From the cell containing the given text, extract its center point as (x, y) coordinate. 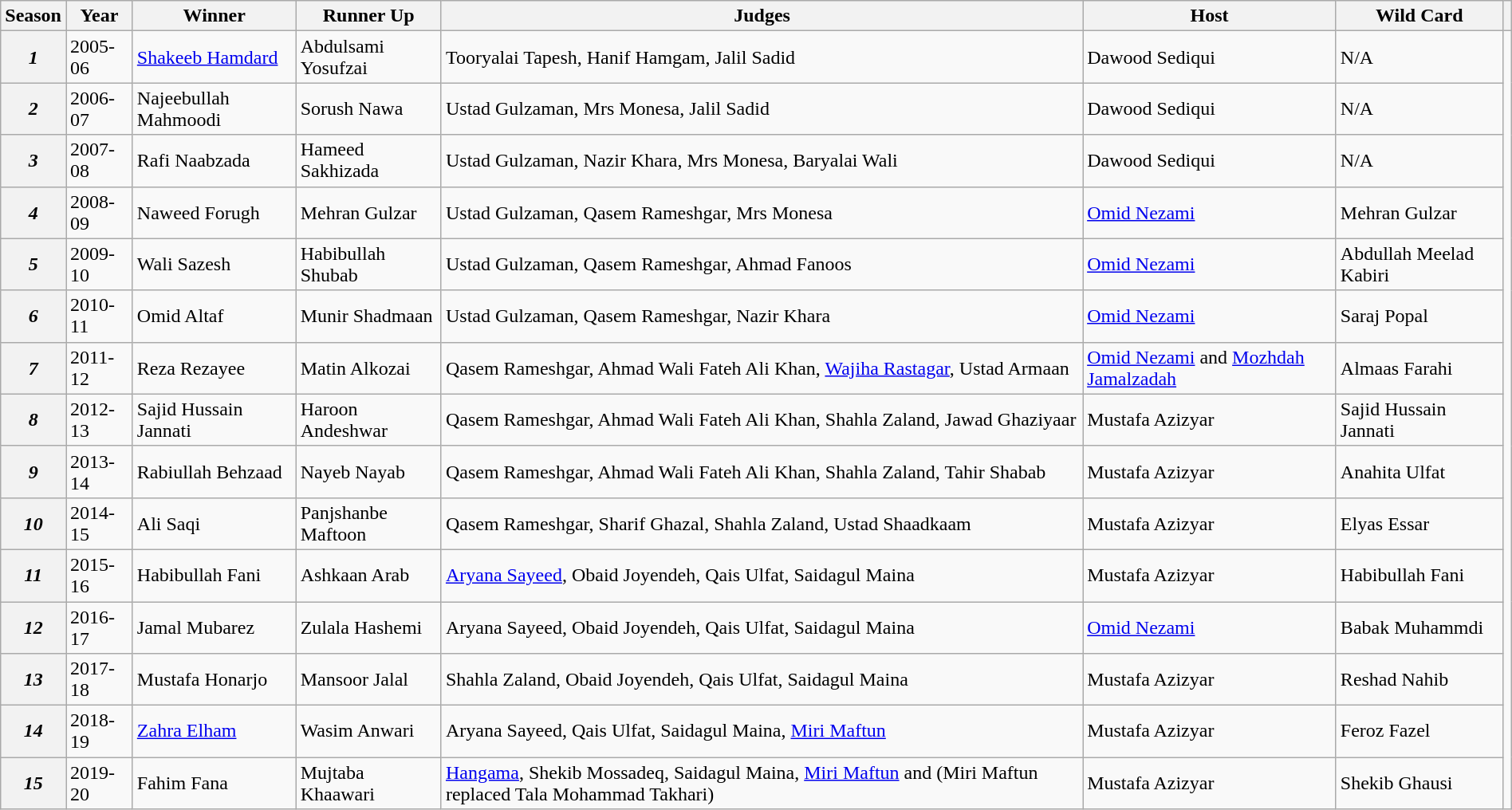
5 (33, 265)
2019-20 (99, 783)
2010-11 (99, 316)
2005-06 (99, 57)
Matin Alkozai (368, 368)
Ustad Gulzaman, Mrs Monesa, Jalil Sadid (762, 108)
11 (33, 576)
2015-16 (99, 576)
2013-14 (99, 472)
Hangama, Shekib Mossadeq, Saidagul Maina, Miri Maftun and (Miri Maftun replaced Tala Mohammad Takhari) (762, 783)
Mustafa Honarjo (214, 679)
Fahim Fana (214, 783)
Qasem Rameshgar, Ahmad Wali Fateh Ali Khan, Shahla Zaland, Tahir Shabab (762, 472)
2014-15 (99, 523)
Abdulsami Yosufzai (368, 57)
4 (33, 212)
1 (33, 57)
2017-18 (99, 679)
Saraj Popal (1419, 316)
Qasem Rameshgar, Ahmad Wali Fateh Ali Khan, Wajiha Rastagar, Ustad Armaan (762, 368)
Ashkaan Arab (368, 576)
Host (1210, 16)
Panjshanbe Maftoon (368, 523)
Year (99, 16)
6 (33, 316)
Zahra Elham (214, 732)
Hameed Sakhizada (368, 161)
Sorush Nawa (368, 108)
Wild Card (1419, 16)
Nayeb Nayab (368, 472)
Zulala Hashemi (368, 627)
Aryana Sayeed, Qais Ulfat, Saidagul Maina, Miri Maftun (762, 732)
Najeebullah Mahmoodi (214, 108)
2012-13 (99, 419)
Reshad Nahib (1419, 679)
Tooryalai Tapesh, Hanif Hamgam, Jalil Sadid (762, 57)
Habibullah Shubab (368, 265)
Wali Sazesh (214, 265)
Season (33, 16)
2 (33, 108)
Omid Altaf (214, 316)
Shekib Ghausi (1419, 783)
9 (33, 472)
Shakeeb Hamdard (214, 57)
2011-12 (99, 368)
Rabiullah Behzaad (214, 472)
14 (33, 732)
Shahla Zaland, Obaid Joyendeh, Qais Ulfat, Saidagul Maina (762, 679)
Jamal Mubarez (214, 627)
Abdullah Meelad Kabiri (1419, 265)
Wasim Anwari (368, 732)
Ustad Gulzaman, Qasem Rameshgar, Mrs Monesa (762, 212)
Babak Muhammdi (1419, 627)
10 (33, 523)
Qasem Rameshgar, Ahmad Wali Fateh Ali Khan, Shahla Zaland, Jawad Ghaziyaar (762, 419)
Judges (762, 16)
2016-17 (99, 627)
Ustad Gulzaman, Qasem Rameshgar, Nazir Khara (762, 316)
Rafi Naabzada (214, 161)
Munir Shadmaan (368, 316)
2009-10 (99, 265)
2008-09 (99, 212)
2006-07 (99, 108)
2018-19 (99, 732)
8 (33, 419)
Omid Nezami and Mozhdah Jamalzadah (1210, 368)
Elyas Essar (1419, 523)
3 (33, 161)
Mansoor Jalal (368, 679)
Haroon Andeshwar (368, 419)
Naweed Forugh (214, 212)
Runner Up (368, 16)
Reza Rezayee (214, 368)
2007-08 (99, 161)
13 (33, 679)
Feroz Fazel (1419, 732)
Almaas Farahi (1419, 368)
Ustad Gulzaman, Qasem Rameshgar, Ahmad Fanoos (762, 265)
15 (33, 783)
12 (33, 627)
Qasem Rameshgar, Sharif Ghazal, Shahla Zaland, Ustad Shaadkaam (762, 523)
Ali Saqi (214, 523)
Ustad Gulzaman, Nazir Khara, Mrs Monesa, Baryalai Wali (762, 161)
Mujtaba Khaawari (368, 783)
Winner (214, 16)
Anahita Ulfat (1419, 472)
7 (33, 368)
